From the cell containing the given text, extract its center point as (X, Y) coordinate. 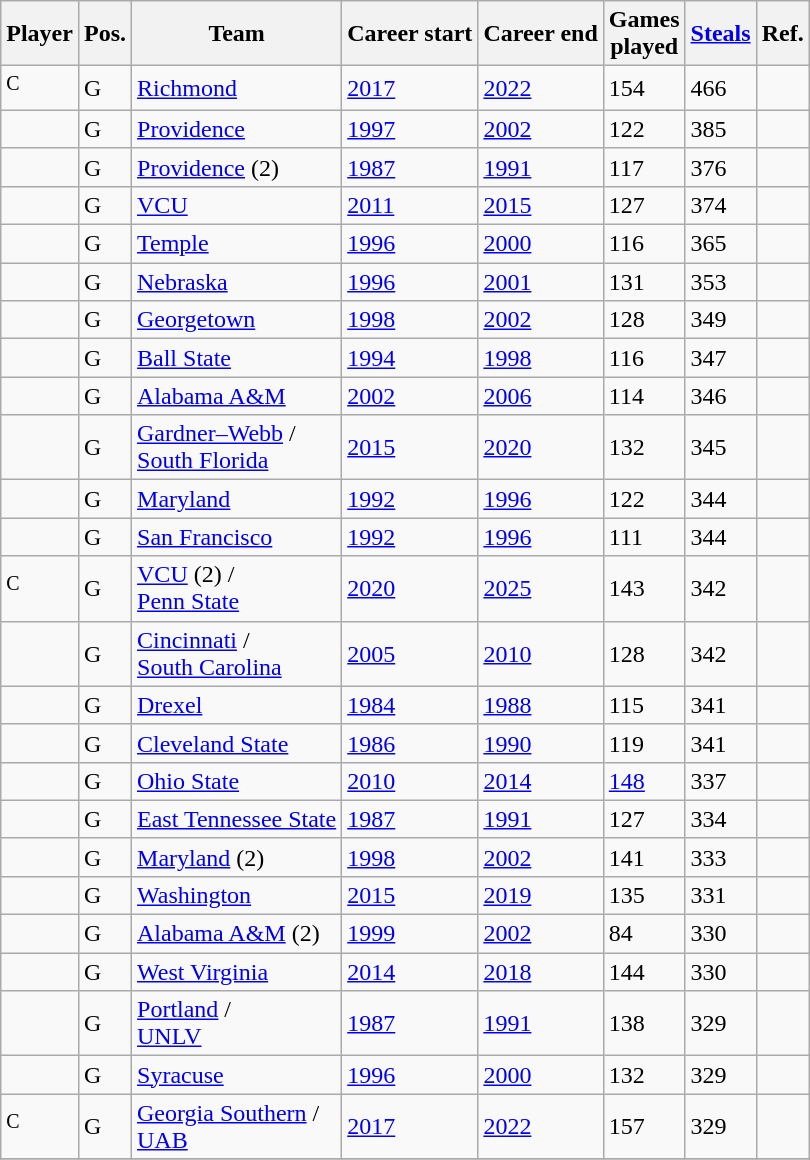
135 (644, 895)
Richmond (237, 88)
Ref. (782, 34)
Maryland (2) (237, 857)
2005 (410, 654)
Providence (237, 129)
148 (644, 781)
144 (644, 972)
2019 (540, 895)
Career start (410, 34)
Cleveland State (237, 743)
331 (720, 895)
347 (720, 358)
Steals (720, 34)
346 (720, 396)
Ohio State (237, 781)
Ball State (237, 358)
334 (720, 819)
345 (720, 448)
2011 (410, 205)
353 (720, 282)
157 (644, 1126)
114 (644, 396)
466 (720, 88)
Cincinnati / South Carolina (237, 654)
374 (720, 205)
Team (237, 34)
131 (644, 282)
Gamesplayed (644, 34)
117 (644, 167)
333 (720, 857)
119 (644, 743)
84 (644, 934)
141 (644, 857)
Temple (237, 244)
115 (644, 705)
1984 (410, 705)
376 (720, 167)
2025 (540, 588)
Portland / UNLV (237, 1024)
1997 (410, 129)
143 (644, 588)
San Francisco (237, 537)
West Virginia (237, 972)
349 (720, 320)
1994 (410, 358)
Alabama A&M (237, 396)
Georgia Southern /UAB (237, 1126)
Gardner–Webb /South Florida (237, 448)
Pos. (104, 34)
VCU (2) /Penn State (237, 588)
1988 (540, 705)
154 (644, 88)
2001 (540, 282)
385 (720, 129)
365 (720, 244)
1986 (410, 743)
Alabama A&M (2) (237, 934)
111 (644, 537)
VCU (237, 205)
Nebraska (237, 282)
Drexel (237, 705)
1990 (540, 743)
Providence (2) (237, 167)
138 (644, 1024)
2018 (540, 972)
Georgetown (237, 320)
337 (720, 781)
2006 (540, 396)
East Tennessee State (237, 819)
Maryland (237, 499)
Career end (540, 34)
Player (40, 34)
Washington (237, 895)
1999 (410, 934)
Syracuse (237, 1075)
